Determine the (x, y) coordinate at the center of the cell enclosing the given text.  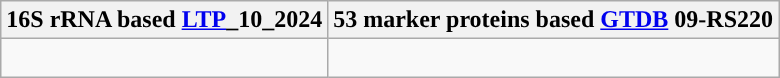
16S rRNA based LTP_10_2024 (164, 20)
53 marker proteins based GTDB 09-RS220 (554, 20)
